Provide the [X, Y] coordinate of the cell's center where the given text is located.  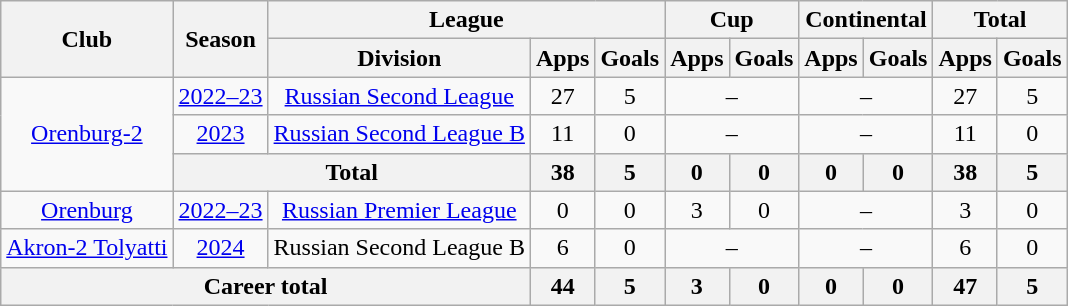
Russian Premier League [399, 210]
Season [220, 39]
Russian Second League [399, 96]
Cup [732, 20]
2024 [220, 248]
Orenburg [87, 210]
Club [87, 39]
44 [562, 286]
Division [399, 58]
2023 [220, 134]
Continental [866, 20]
47 [965, 286]
Orenburg-2 [87, 134]
Akron-2 Tolyatti [87, 248]
League [466, 20]
Career total [266, 286]
